Scan for the cell matching the given text and deliver its [X, Y] coordinate at center. 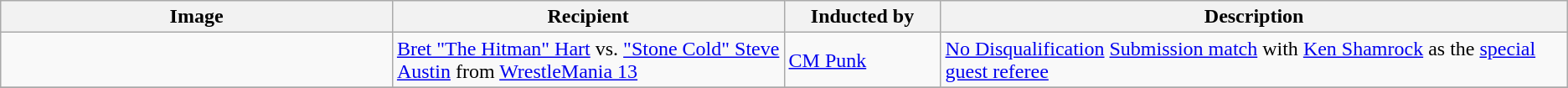
No Disqualification Submission match with Ken Shamrock as the special guest referee [1254, 60]
Image [197, 17]
CM Punk [863, 60]
Description [1254, 17]
Bret "The Hitman" Hart vs. "Stone Cold" Steve Austin from WrestleMania 13 [588, 60]
Recipient [588, 17]
Inducted by [863, 17]
